Scan for the cell matching the given text and deliver its [x, y] coordinate at center. 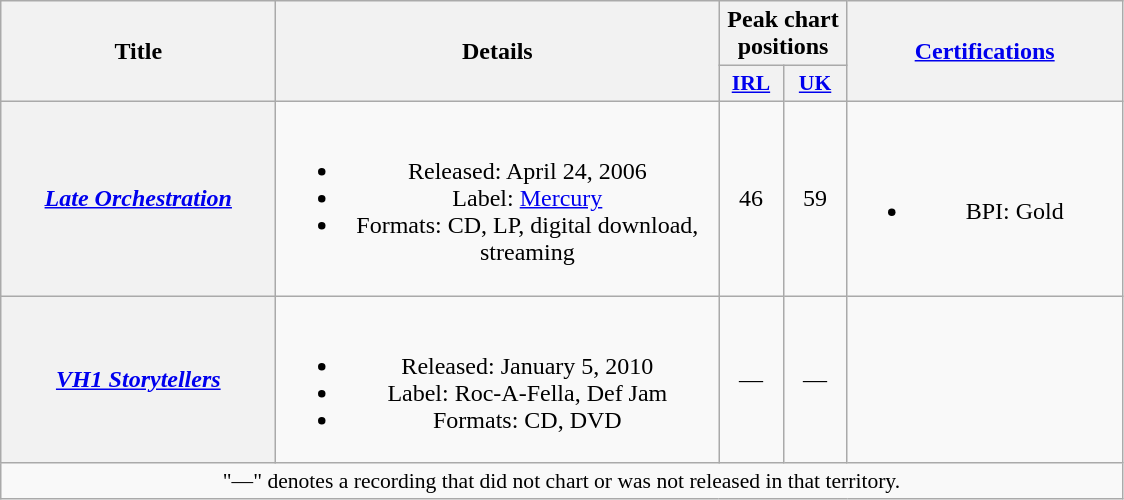
Title [138, 52]
IRL [751, 84]
Released: January 5, 2010Label: Roc-A-Fella, Def JamFormats: CD, DVD [498, 380]
Details [498, 52]
59 [815, 198]
Peak chart positions [783, 34]
Released: April 24, 2006Label: MercuryFormats: CD, LP, digital download, streaming [498, 198]
Certifications [984, 52]
46 [751, 198]
UK [815, 84]
"—" denotes a recording that did not chart or was not released in that territory. [562, 481]
VH1 Storytellers [138, 380]
BPI: Gold [984, 198]
Late Orchestration [138, 198]
